For the text-containing cell, return its midpoint in (X, Y) coordinate format. 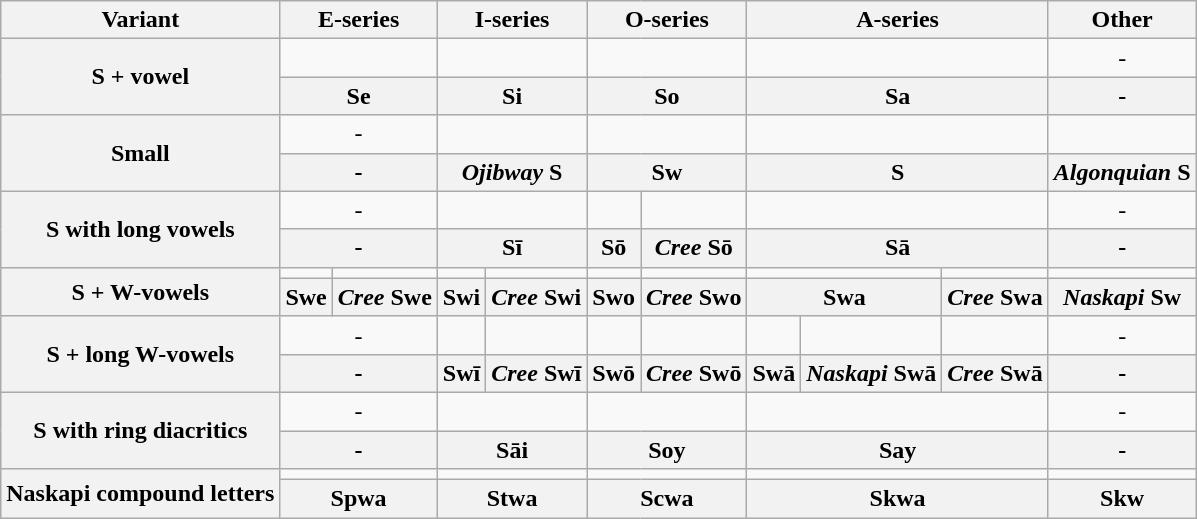
Swō (614, 373)
Cree Swī (536, 373)
O-series (667, 20)
Naskapi compound letters (140, 494)
Sī (512, 248)
Ojibway S (512, 172)
So (667, 96)
Algonquian S (1122, 172)
S (898, 172)
Say (898, 449)
Skw (1122, 499)
Naskapi Swā (872, 373)
I-series (512, 20)
Sa (898, 96)
Swo (614, 297)
Naskapi Sw (1122, 297)
Swe (306, 297)
Swi (461, 297)
Cree Swā (995, 373)
Cree Swō (694, 373)
E-series (358, 20)
Sō (614, 248)
S with ring diacritics (140, 430)
Scwa (667, 499)
Swī (461, 373)
Cree Swe (384, 297)
Si (512, 96)
Spwa (358, 499)
Swa (844, 297)
Se (358, 96)
Sāi (512, 449)
Sw (667, 172)
Variant (140, 20)
S with long vowels (140, 229)
S + long W-vowels (140, 354)
Swā (774, 373)
Skwa (898, 499)
Soy (667, 449)
Cree Swa (995, 297)
Small (140, 153)
Cree Swo (694, 297)
S + W-vowels (140, 292)
A-series (898, 20)
Other (1122, 20)
Cree Swi (536, 297)
Cree Sō (694, 248)
Stwa (512, 499)
S + vowel (140, 77)
Sā (898, 248)
